Return (X, Y) of the center of cell containing provided text 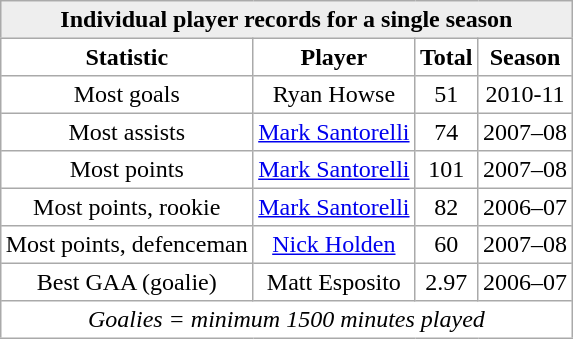
2.97 (446, 282)
Most points (127, 170)
Most goals (127, 95)
Most assists (127, 132)
Statistic (127, 57)
Most points, defenceman (127, 245)
Individual player records for a single season (287, 20)
Player (334, 57)
101 (446, 170)
60 (446, 245)
82 (446, 207)
Season (525, 57)
Ryan Howse (334, 95)
Matt Esposito (334, 282)
74 (446, 132)
2010-11 (525, 95)
51 (446, 95)
Total (446, 57)
Best GAA (goalie) (127, 282)
Most points, rookie (127, 207)
Nick Holden (334, 245)
Goalies = minimum 1500 minutes played (287, 320)
